Extract the [X, Y] coordinate from the center of the cell holding the provided text.  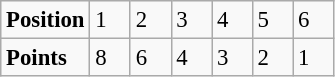
Points [46, 58]
5 [272, 20]
Position [46, 20]
8 [110, 58]
